Detect which cell encompasses the target text, then output its [x, y] center coordinate. 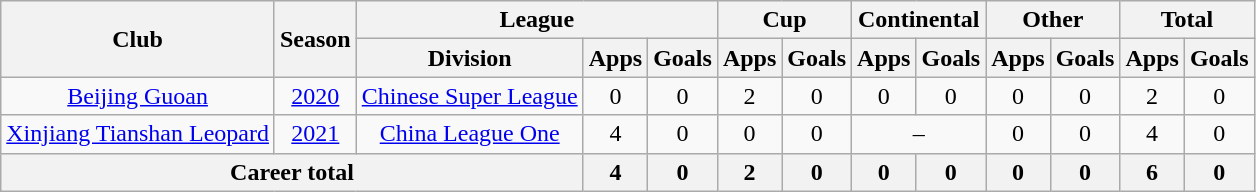
2020 [315, 96]
Total [1187, 20]
Beijing Guoan [138, 96]
Chinese Super League [470, 96]
Xinjiang Tianshan Leopard [138, 134]
6 [1152, 172]
China League One [470, 134]
– [919, 134]
Career total [292, 172]
Continental [919, 20]
Division [470, 58]
2021 [315, 134]
Other [1053, 20]
Cup [784, 20]
Season [315, 39]
Club [138, 39]
League [536, 20]
